Scan for the cell matching the given text and deliver its [x, y] coordinate at center. 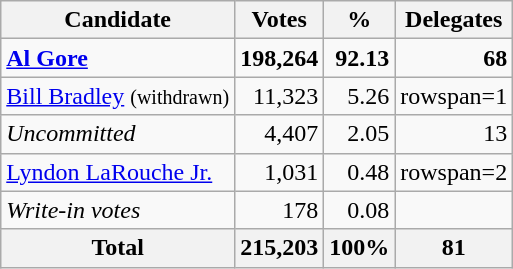
4,407 [280, 134]
0.48 [360, 172]
178 [280, 210]
Bill Bradley (withdrawn) [118, 96]
100% [360, 248]
Al Gore [118, 58]
0.08 [360, 210]
Uncommitted [118, 134]
198,264 [280, 58]
92.13 [360, 58]
5.26 [360, 96]
Votes [280, 20]
Delegates [454, 20]
Lyndon LaRouche Jr. [118, 172]
11,323 [280, 96]
13 [454, 134]
81 [454, 248]
% [360, 20]
215,203 [280, 248]
Total [118, 248]
2.05 [360, 134]
Candidate [118, 20]
68 [454, 58]
1,031 [280, 172]
rowspan=1 [454, 96]
rowspan=2 [454, 172]
Write-in votes [118, 210]
